Return the [x, y] coordinate for the center point of the cell that contains the specified text.  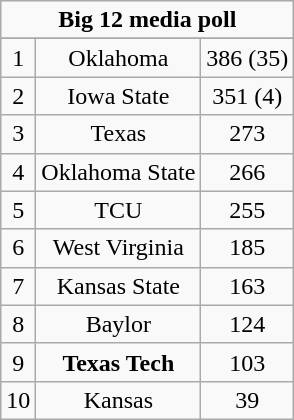
West Virginia [118, 248]
Iowa State [118, 96]
185 [248, 248]
Oklahoma State [118, 172]
TCU [118, 210]
39 [248, 400]
103 [248, 362]
Kansas State [118, 286]
4 [18, 172]
9 [18, 362]
5 [18, 210]
Texas [118, 134]
266 [248, 172]
255 [248, 210]
6 [18, 248]
273 [248, 134]
386 (35) [248, 58]
Baylor [118, 324]
Kansas [118, 400]
8 [18, 324]
163 [248, 286]
351 (4) [248, 96]
Big 12 media poll [148, 20]
3 [18, 134]
7 [18, 286]
2 [18, 96]
1 [18, 58]
Oklahoma [118, 58]
10 [18, 400]
124 [248, 324]
Texas Tech [118, 362]
